Identify which cell holds the provided text, then report its (X, Y) central coordinate. 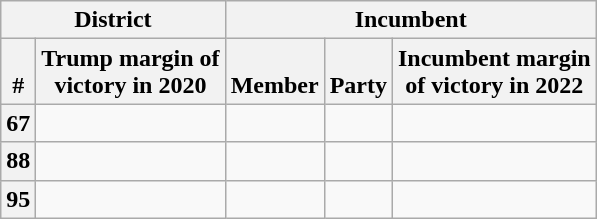
Incumbent (410, 20)
67 (18, 123)
Member (274, 72)
# (18, 72)
88 (18, 161)
95 (18, 199)
Incumbent marginof victory in 2022 (494, 72)
Party (358, 72)
Trump margin ofvictory in 2020 (130, 72)
District (113, 20)
